Return [X, Y] of the center of cell containing provided text 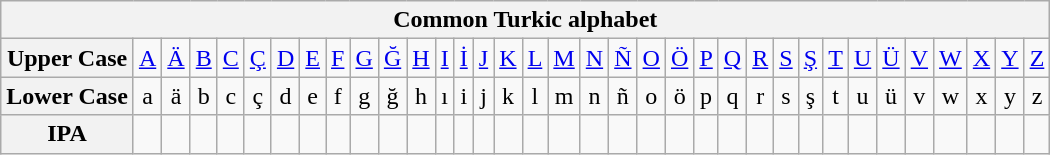
İ [464, 58]
ğ [392, 96]
r [760, 96]
i [464, 96]
n [594, 96]
A [147, 58]
ü [891, 96]
L [535, 58]
Ğ [392, 58]
c [230, 96]
H [421, 58]
Ö [679, 58]
ş [810, 96]
Lower Case [68, 96]
Ü [891, 58]
z [1037, 96]
Ç [258, 58]
w [951, 96]
X [981, 58]
U [862, 58]
g [364, 96]
Ş [810, 58]
J [483, 58]
M [564, 58]
Upper Case [68, 58]
u [862, 96]
E [313, 58]
t [836, 96]
Q [732, 58]
q [732, 96]
k [508, 96]
V [919, 58]
ı [444, 96]
T [836, 58]
l [535, 96]
I [444, 58]
B [204, 58]
Common Turkic alphabet [526, 20]
S [786, 58]
G [364, 58]
O [651, 58]
W [951, 58]
b [204, 96]
m [564, 96]
R [760, 58]
o [651, 96]
Z [1037, 58]
Ñ [623, 58]
ö [679, 96]
Ä [176, 58]
P [706, 58]
ñ [623, 96]
D [285, 58]
j [483, 96]
ç [258, 96]
F [338, 58]
a [147, 96]
Y [1010, 58]
v [919, 96]
d [285, 96]
x [981, 96]
IPA [68, 134]
ä [176, 96]
f [338, 96]
p [706, 96]
C [230, 58]
s [786, 96]
N [594, 58]
e [313, 96]
K [508, 58]
h [421, 96]
y [1010, 96]
